Identify which cell holds the provided text, then report its (x, y) central coordinate. 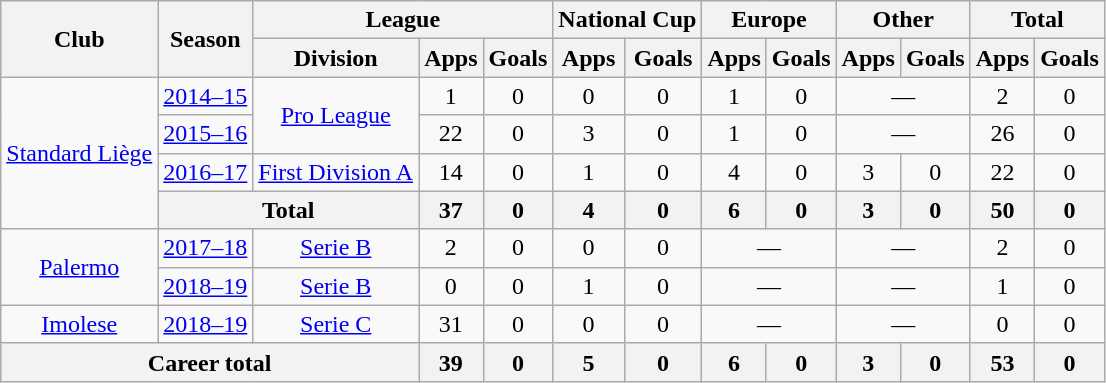
50 (1002, 210)
Serie C (336, 324)
Division (336, 58)
53 (1002, 362)
Career total (210, 362)
37 (451, 210)
Other (903, 20)
2016–17 (206, 172)
5 (589, 362)
Europe (769, 20)
Palermo (80, 267)
2015–16 (206, 134)
31 (451, 324)
Standard Liège (80, 153)
26 (1002, 134)
Imolese (80, 324)
First Division A (336, 172)
Season (206, 39)
14 (451, 172)
39 (451, 362)
Club (80, 39)
2017–18 (206, 248)
2014–15 (206, 96)
Pro League (336, 115)
National Cup (628, 20)
League (403, 20)
